Pinpoint the cell where the given text exists, returning its [x, y] midpoint coordinate. 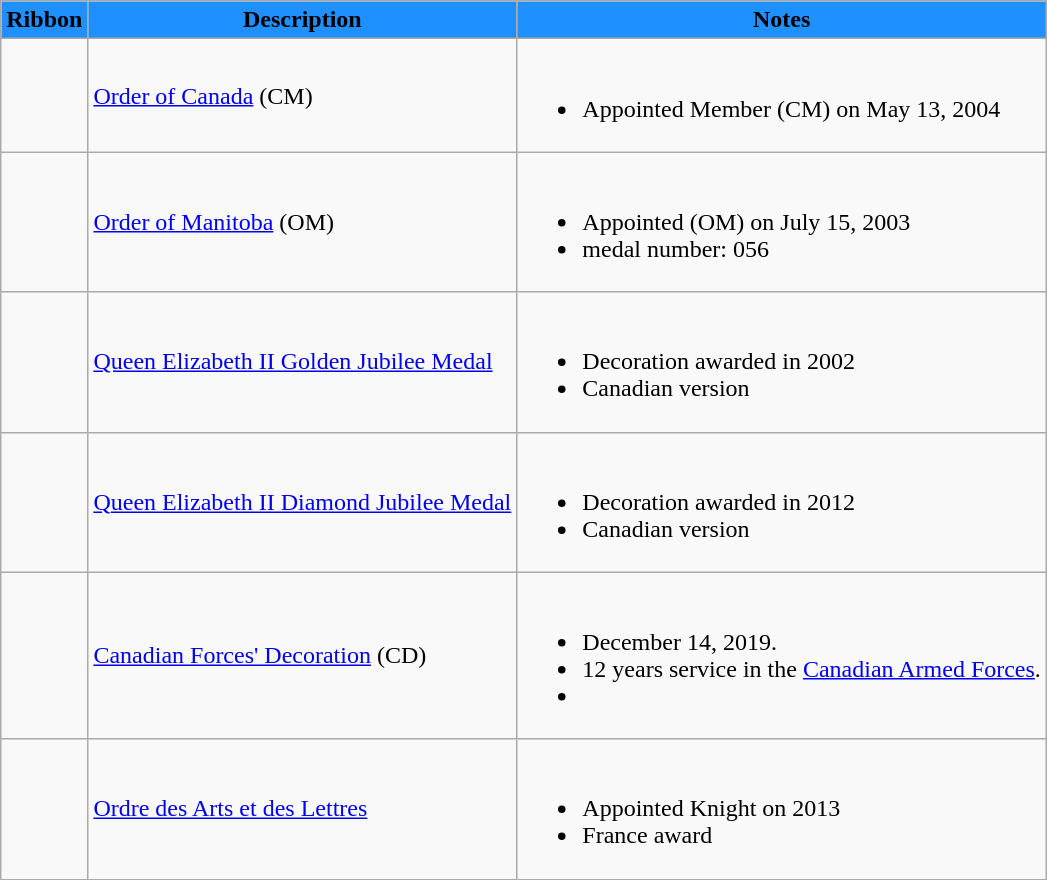
Decoration awarded in 2012Canadian version [782, 502]
Appointed Knight on 2013 France award [782, 809]
Order of Canada (CM) [302, 96]
Ribbon [44, 20]
Queen Elizabeth II Diamond Jubilee Medal [302, 502]
Description [302, 20]
Queen Elizabeth II Golden Jubilee Medal [302, 362]
Appointed (OM) on July 15, 2003medal number: 056 [782, 222]
Appointed Member (CM) on May 13, 2004 [782, 96]
December 14, 2019.12 years service in the Canadian Armed Forces. [782, 656]
Canadian Forces' Decoration (CD) [302, 656]
Order of Manitoba (OM) [302, 222]
Ordre des Arts et des Lettres [302, 809]
Decoration awarded in 2002Canadian version [782, 362]
Notes [782, 20]
